Return the [x, y] coordinate for the center point of the cell that contains the specified text.  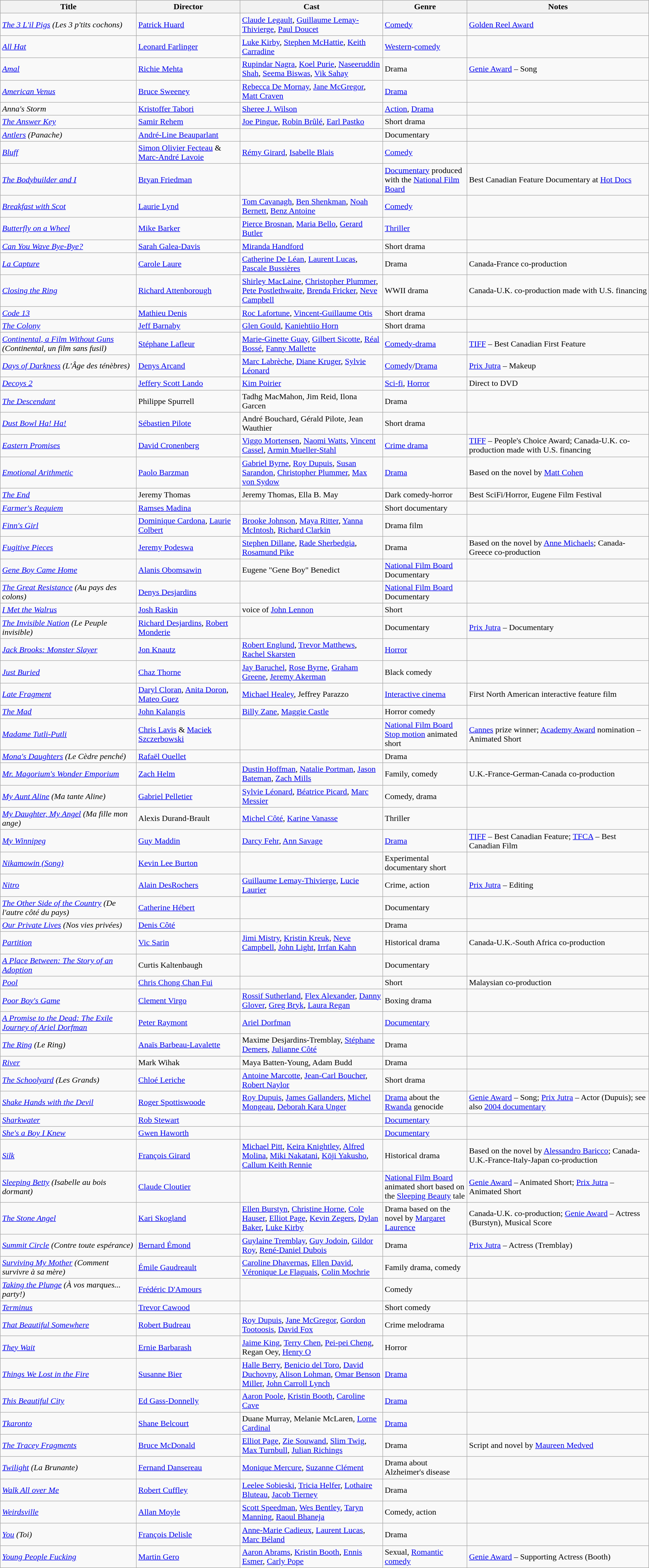
Canada-U.K. co-production; Genie Award – Actress (Burstyn), Musical Score [558, 1218]
Kim Poirier [311, 383]
Kevin Lee Burton [188, 863]
The Bodybuilder and I [68, 179]
Ellen Burstyn, Christine Horne, Cole Hauser, Elliot Page, Kevin Zegers, Dylan Baker, Luke Kirby [311, 1218]
Taking the Plunge (À vos marques... party!) [68, 1290]
Catherine Hébert [188, 907]
National Film Board Stop motion animated short [425, 734]
Sarah Galea-Davis [188, 246]
Eastern Promises [68, 445]
Code 13 [68, 313]
Jeremy Podeswa [188, 547]
Marie-Ginette Guay, Gilbert Sicotte, Réal Bossé, Fanny Mallette [311, 343]
Monique Mercure, Suzanne Clément [311, 1467]
Short comedy [425, 1307]
TIFF – Best Canadian First Feature [558, 343]
Robert Budreau [188, 1325]
Aaron Abrams, Kristin Booth, Ennis Esmer, Carly Pope [311, 1556]
Maya Batten-Young, Adam Budd [311, 1062]
Sharkwater [68, 1120]
Rossif Sutherland, Flex Alexander, Danny Glover, Greg Bryk, Laura Regan [311, 1000]
Carole Laure [188, 264]
Finn's Girl [68, 525]
François Delisle [188, 1534]
Mathieu Denis [188, 313]
Family drama, comedy [425, 1268]
Bernard Émond [188, 1245]
Chaz Thorne [188, 672]
Poor Boy's Game [68, 1000]
Malaysian co-production [558, 983]
Sheree J. Wilson [311, 109]
Days of Darkness (L'Âge des ténèbres) [68, 366]
Things We Lost in the Fire [68, 1374]
The Other Side of the Country (De l'autre côté du pays) [68, 907]
Closing the Ring [68, 291]
Leelee Sobieski, Tricia Helfer, Lothaire Bluteau, Jacob Tierney [311, 1490]
Ed Gass-Donnelly [188, 1401]
Frédéric D'Amours [188, 1290]
Sleeping Betty (Isabelle au bois dormant) [68, 1187]
Bluff [68, 153]
Documentary produced with the National Film Board [425, 179]
Rebecca De Mornay, Jane McGregor, Matt Craven [311, 91]
Silk [68, 1155]
Kari Skogland [188, 1218]
Vic Sarin [188, 943]
This Beautiful City [68, 1401]
Peter Raymont [188, 1023]
Trevor Cawood [188, 1307]
voice of John Lennon [311, 610]
Golden Reel Award [558, 25]
Michael Pitt, Keira Knightley, Alfred Molina, Miki Nakatani, Kōji Yakusho, Callum Keith Rennie [311, 1155]
River [68, 1062]
Allan Moyle [188, 1512]
Genie Award – Song [558, 69]
Crime, action [425, 885]
My Winnipeg [68, 841]
Eugene "Gene Boy" Benedict [311, 570]
Jeremy Thomas, Ella B. May [311, 495]
Horror comedy [425, 712]
Madame Tutli-Putli [68, 734]
Ariel Dorfman [311, 1023]
Action, Drama [425, 109]
The Answer Key [68, 122]
Jeff Barnaby [188, 326]
Antlers (Panache) [68, 135]
Crime drama [425, 445]
André-Line Beauparlant [188, 135]
Prix Jutra – Editing [558, 885]
Interactive cinema [425, 694]
Roy Dupuis, James Gallanders, Michel Mongeau, Deborah Kara Unger [311, 1102]
Script and novel by Maureen Medved [558, 1446]
My Daughter, My Angel (Ma fille mon ange) [68, 818]
Jack Brooks: Monster Slayer [68, 650]
Leonard Farlinger [188, 47]
Prix Jutra – Documentary [558, 627]
Patrick Huard [188, 25]
Simon Olivier Fecteau & Marc-André Lavoie [188, 153]
TIFF – Best Canadian Feature; TFCA – Best Canadian Film [558, 841]
Michel Côté, Karine Vanasse [311, 818]
Boxing drama [425, 1000]
Denys Arcand [188, 366]
Richard Desjardins, Robert Monderie [188, 627]
Emotional Arithmetic [68, 472]
Shane Belcourt [188, 1423]
Black comedy [425, 672]
Marc Labrèche, Diane Kruger, Sylvie Léonard [311, 366]
I Met the Walrus [68, 610]
The Invisible Nation (Le Peuple invisible) [68, 627]
Curtis Kaltenbaugh [188, 965]
Walk All over Me [68, 1490]
Maxime Desjardins-Tremblay, Stéphane Demers, Julianne Côté [311, 1045]
Guy Maddin [188, 841]
Claude Legault, Guillaume Lemay-Thivierge, Paul Doucet [311, 25]
Rafaël Ouellet [188, 756]
Claude Cloutier [188, 1187]
Elliot Page, Zie Souwand, Slim Twig, Max Turnbull, Julian Richings [311, 1446]
Drama about the Rwanda genocide [425, 1102]
Miranda Handford [311, 246]
Anne-Marie Cadieux, Laurent Lucas, Marc Béland [311, 1534]
Stephen Dillane, Rade Sherbedgia, Rosamund Pike [311, 547]
Catherine De Léan, Laurent Lucas, Pascale Bussières [311, 264]
The Schoolyard (Les Grands) [68, 1080]
Dust Bowl Ha! Ha! [68, 423]
Joe Pingue, Robin Brûlé, Earl Pastko [311, 122]
Jay Baruchel, Rose Byrne, Graham Greene, Jeremy Akerman [311, 672]
Dark comedy-horror [425, 495]
Drama about Alzheimer's disease [425, 1467]
Tkaronto [68, 1423]
A Promise to the Dead: The Exile Journey of Ariel Dorfman [68, 1023]
Surviving My Mother (Comment survivre à sa mère) [68, 1268]
Clement Virgo [188, 1000]
Tom Cavanagh, Ben Shenkman, Noah Bernett, Benz Antoine [311, 206]
Short documentary [425, 508]
Samir Rehem [188, 122]
Sylvie Léonard, Béatrice Picard, Marc Messier [311, 796]
Jon Knautz [188, 650]
The Ring (Le Ring) [68, 1045]
Chris Lavis & Maciek Szczerbowski [188, 734]
Breakfast with Scot [68, 206]
TIFF – People's Choice Award; Canada-U.K. co-production made with U.S. financing [558, 445]
That Beautiful Somewhere [68, 1325]
Robert Cuffley [188, 1490]
Gabriel Pelletier [188, 796]
The Descendant [68, 401]
Sci-fi, Horror [425, 383]
Aaron Poole, Kristin Booth, Caroline Cave [311, 1401]
Ernie Barbarash [188, 1347]
Stéphane Lafleur [188, 343]
Jimi Mistry, Kristin Kreuk, Neve Campbell, John Light, Irrfan Kahn [311, 943]
Comedy, action [425, 1512]
American Venus [68, 91]
Luke Kirby, Stephen McHattie, Keith Carradine [311, 47]
First North American interactive feature film [558, 694]
Nitro [68, 885]
Pierce Brosnan, Maria Bello, Gerard Butler [311, 228]
Dustin Hoffman, Natalie Portman, Jason Bateman, Zach Mills [311, 774]
They Wait [68, 1347]
Émile Gaudreault [188, 1268]
Josh Raskin [188, 610]
Jaime King, Terry Chen, Pei-pei Cheng, Regan Oey, Henry O [311, 1347]
Jeffery Scott Lando [188, 383]
Gene Boy Came Home [68, 570]
Shake Hands with the Devil [68, 1102]
Comedy/Drama [425, 366]
Antoine Marcotte, Jean-Carl Boucher, Robert Naylor [311, 1080]
Young People Fucking [68, 1556]
Butterfly on a Wheel [68, 228]
The End [68, 495]
Paolo Barzman [188, 472]
Gwen Haworth [188, 1133]
Susanne Bier [188, 1374]
Laurie Lynd [188, 206]
Halle Berry, Benicio del Toro, David Duchovny, Alison Lohman, Omar Benson Miller, John Carroll Lynch [311, 1374]
Bruce Sweeney [188, 91]
Continental, a Film Without Guns (Continental, un film sans fusil) [68, 343]
Guylaine Tremblay, Guy Jodoin, Gildor Roy, René-Daniel Dubois [311, 1245]
Fernand Dansereau [188, 1467]
Rupindar Nagra, Koel Purie, Naseeruddin Shah, Seema Biswas, Vik Sahay [311, 69]
Roy Dupuis, Jane McGregor, Gordon Tootoosis, David Fox [311, 1325]
Western-comedy [425, 47]
Best Canadian Feature Documentary at Hot Docs [558, 179]
Fugitive Pieces [68, 547]
Genie Award – Song; Prix Jutra – Actor (Dupuis); see also 2004 documentary [558, 1102]
Mr. Magorium's Wonder Emporium [68, 774]
Prix Jutra – Actress (Tremblay) [558, 1245]
Partition [68, 943]
Anna's Storm [68, 109]
Genre [425, 7]
Tadhg MacMahon, Jim Reid, Ilona Garcen [311, 401]
Richard Attenborough [188, 291]
The Mad [68, 712]
Genie Award – Animated Short; Prix Jutra – Animated Short [558, 1187]
Director [188, 7]
Bryan Friedman [188, 179]
Summit Circle (Contre toute espérance) [68, 1245]
The Tracey Fragments [68, 1446]
Viggo Mortensen, Naomi Watts, Vincent Cassel, Armin Mueller-Stahl [311, 445]
Just Buried [68, 672]
Billy Zane, Maggie Castle [311, 712]
The Stone Angel [68, 1218]
Zach Helm [188, 774]
Crime melodrama [425, 1325]
U.K.-France-German-Canada co-production [558, 774]
Twilight (La Brunante) [68, 1467]
Bruce McDonald [188, 1446]
She's a Boy I Knew [68, 1133]
My Aunt Aline (Ma tante Aline) [68, 796]
Based on the novel by Alessandro Baricco; Canada-U.K.-France-Italy-Japan co-production [558, 1155]
Anaïs Barbeau-Lavalette [188, 1045]
Rémy Girard, Isabelle Blais [311, 153]
The Great Resistance (Au pays des colons) [68, 592]
Canada-France co-production [558, 264]
Robert Englund, Trevor Matthews, Rachel Skarsten [311, 650]
Dominique Cardona, Laurie Colbert [188, 525]
Denis Côté [188, 925]
Sexual, Romantic comedy [425, 1556]
Farmer's Requiem [68, 508]
Kristoffer Tabori [188, 109]
Prix Jutra – Makeup [558, 366]
Pool [68, 983]
Mike Barker [188, 228]
The 3 L'il Pigs (Les 3 p'tits cochons) [68, 25]
Nikamowin (Song) [68, 863]
David Cronenberg [188, 445]
WWII drama [425, 291]
Best SciFi/Horror, Eugene Film Festival [558, 495]
Drama film [425, 525]
Based on the novel by Anne Michaels; Canada-Greece co-production [558, 547]
Sébastien Pilote [188, 423]
Cannes prize winner; Academy Award nomination – Animated Short [558, 734]
André Bouchard, Gérald Pilote, Jean Wauthier [311, 423]
Roger Spottiswoode [188, 1102]
Family, comedy [425, 774]
National Film Board animated short based on the Sleeping Beauty tale [425, 1187]
Comedy-drama [425, 343]
Brooke Johnson, Maya Ritter, Yanna McIntosh, Richard Clarkin [311, 525]
Terminus [68, 1307]
Notes [558, 7]
Cast [311, 7]
Darcy Fehr, Ann Savage [311, 841]
Gabriel Byrne, Roy Dupuis, Susan Sarandon, Christopher Plummer, Max von Sydow [311, 472]
Experimental documentary short [425, 863]
Richie Mehta [188, 69]
François Girard [188, 1155]
All Hat [68, 47]
Can You Wave Bye-Bye? [68, 246]
Shirley MacLaine, Christopher Plummer, Pete Postlethwaite, Brenda Fricker, Neve Campbell [311, 291]
Daryl Cloran, Anita Doron, Mateo Guez [188, 694]
Amal [68, 69]
La Capture [68, 264]
Mona's Daughters (Le Cèdre penché) [68, 756]
Rob Stewart [188, 1120]
Michael Healey, Jeffrey Parazzo [311, 694]
Title [68, 7]
Caroline Dhavernas, Ellen David, Véronique Le Flaguais, Colin Mochrie [311, 1268]
Ramses Madina [188, 508]
Alain DesRochers [188, 885]
Jeremy Thomas [188, 495]
Philippe Spurrell [188, 401]
Genie Award – Supporting Actress (Booth) [558, 1556]
Canada-U.K.-South Africa co-production [558, 943]
A Place Between: The Story of an Adoption [68, 965]
Canada-U.K. co-production made with U.S. financing [558, 291]
Our Private Lives (Nos vies privées) [68, 925]
Duane Murray, Melanie McLaren, Lorne Cardinal [311, 1423]
Comedy, drama [425, 796]
Weirdsville [68, 1512]
Martin Gero [188, 1556]
Chris Chong Chan Fui [188, 983]
John Kalangis [188, 712]
Alexis Durand-Brault [188, 818]
Guillaume Lemay-Thivierge, Lucie Laurier [311, 885]
The Colony [68, 326]
Mark Wihak [188, 1062]
Roc Lafortune, Vincent-Guillaume Otis [311, 313]
Denys Desjardins [188, 592]
Chloé Leriche [188, 1080]
Drama based on the novel by Margaret Laurence [425, 1218]
Glen Gould, Kaniehtiio Horn [311, 326]
You (Toi) [68, 1534]
Scott Speedman, Wes Bentley, Taryn Manning, Raoul Bhaneja [311, 1512]
Late Fragment [68, 694]
Alanis Obomsawin [188, 570]
Based on the novel by Matt Cohen [558, 472]
Direct to DVD [558, 383]
Decoys 2 [68, 383]
